Locate the cell with the specified text and output its (x, y) center coordinate. 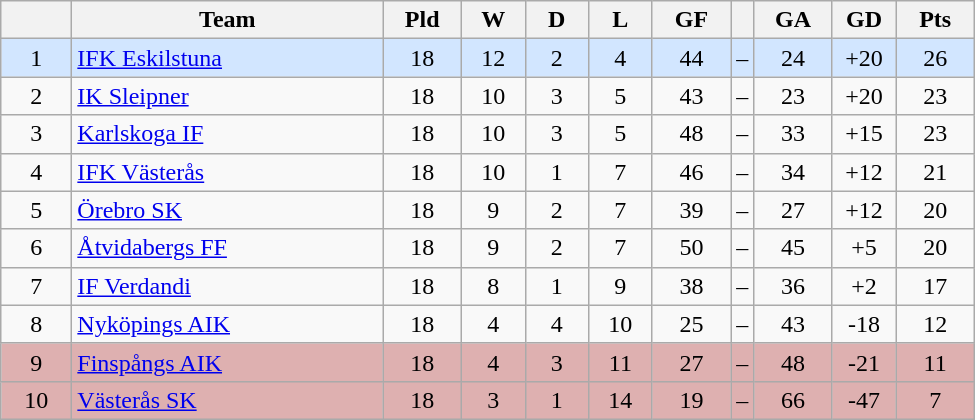
Finspångs AIK (228, 362)
Team (228, 20)
Åtvidabergs FF (228, 248)
+5 (864, 248)
Nyköpings AIK (228, 324)
IF Verdandi (228, 286)
44 (692, 58)
IFK Eskilstuna (228, 58)
+15 (864, 134)
-47 (864, 400)
IFK Västerås (228, 172)
GF (692, 20)
L (621, 20)
GD (864, 20)
25 (692, 324)
Pts (936, 20)
17 (936, 286)
39 (692, 210)
36 (794, 286)
19 (692, 400)
Västerås SK (228, 400)
50 (692, 248)
D (557, 20)
Pld (422, 20)
6 (36, 248)
26 (936, 58)
Örebro SK (228, 210)
45 (794, 248)
46 (692, 172)
GA (794, 20)
+2 (864, 286)
14 (621, 400)
38 (692, 286)
24 (794, 58)
-18 (864, 324)
W (493, 20)
-21 (864, 362)
66 (794, 400)
21 (936, 172)
IK Sleipner (228, 96)
33 (794, 134)
Karlskoga IF (228, 134)
34 (794, 172)
